Locate the cell with the specified text and output its [x, y] center coordinate. 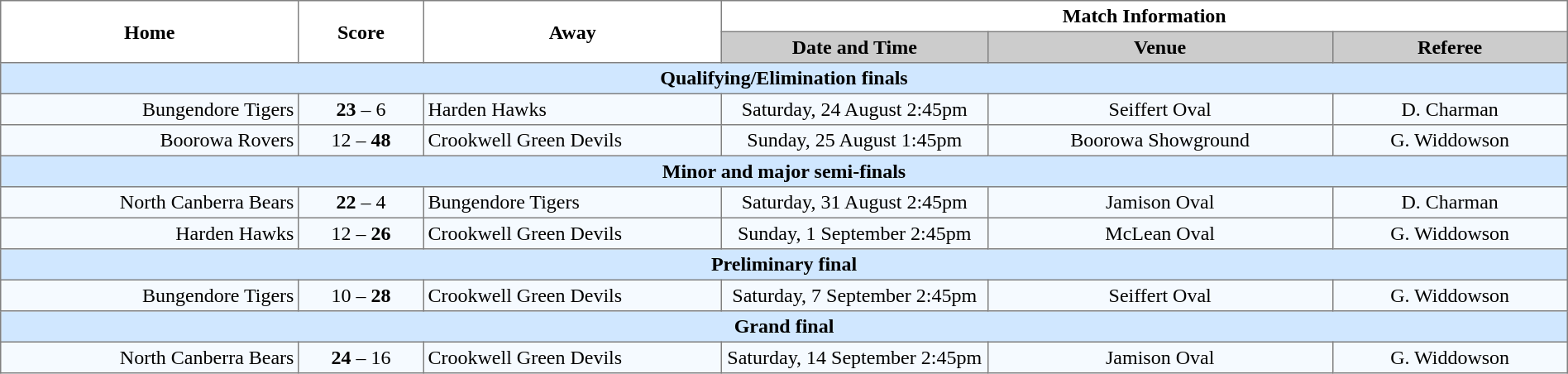
24 – 16 [361, 357]
Away [572, 31]
23 – 6 [361, 109]
Saturday, 14 September 2:45pm [854, 357]
Saturday, 31 August 2:45pm [854, 203]
Venue [1159, 47]
10 – 28 [361, 295]
Match Information [1145, 17]
Referee [1450, 47]
Boorowa Rovers [150, 141]
McLean Oval [1159, 233]
12 – 26 [361, 233]
Sunday, 25 August 1:45pm [854, 141]
Boorowa Showground [1159, 141]
Grand final [784, 327]
Saturday, 24 August 2:45pm [854, 109]
Minor and major semi-finals [784, 171]
22 – 4 [361, 203]
12 – 48 [361, 141]
Score [361, 31]
Saturday, 7 September 2:45pm [854, 295]
Sunday, 1 September 2:45pm [854, 233]
Qualifying/Elimination finals [784, 79]
Date and Time [854, 47]
Home [150, 31]
Preliminary final [784, 265]
